Locate the cell with the specified text and output its [X, Y] center coordinate. 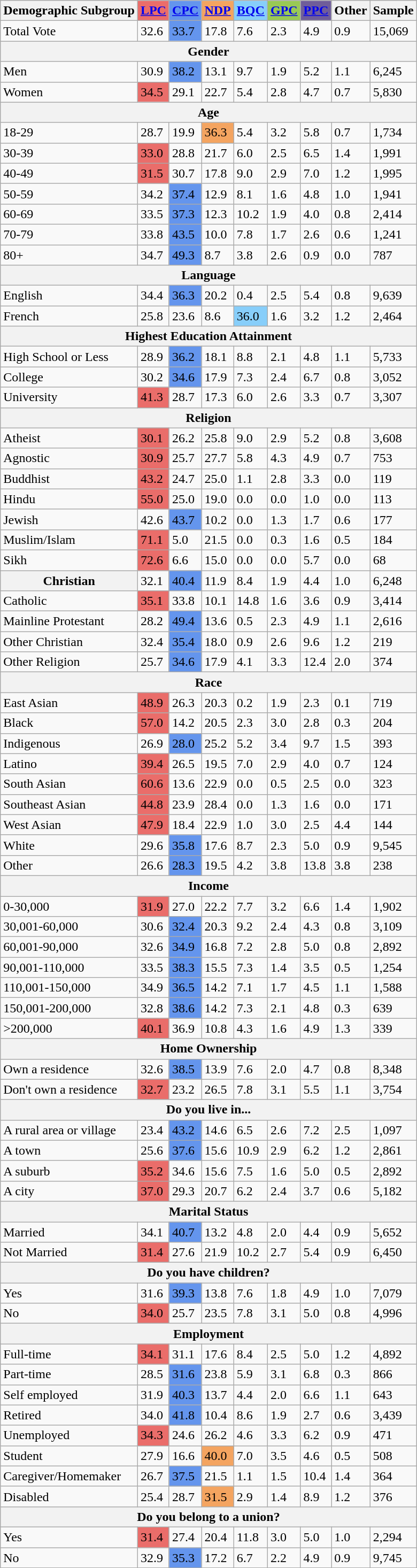
3,052 [393, 377]
7.7 [250, 906]
36.9 [185, 1028]
1,588 [393, 988]
33.7 [185, 31]
35.1 [153, 601]
11.9 [218, 580]
787 [393, 255]
6,245 [393, 72]
23.5 [218, 1313]
5.9 [250, 1374]
171 [393, 804]
5,182 [393, 1191]
30,001-60,000 [69, 927]
2,861 [393, 1150]
3,439 [393, 1415]
Black [69, 723]
24.6 [185, 1435]
3,109 [393, 927]
3.4 [284, 743]
17.2 [218, 1558]
Jewish [69, 519]
21.9 [218, 1252]
Gender [208, 51]
44.8 [153, 804]
Student [69, 1456]
Buddhist [69, 479]
40.4 [185, 580]
0-30,000 [69, 906]
110,001-150,000 [69, 988]
Full-time [69, 1354]
55.0 [153, 499]
21.7 [218, 153]
Age [208, 112]
Retired [69, 1415]
Do you live in... [208, 1110]
13.2 [218, 1232]
28.5 [153, 1374]
3.6 [316, 601]
24.7 [185, 479]
1,991 [393, 153]
32.9 [153, 1558]
Sample [393, 11]
0.1 [351, 703]
A city [69, 1191]
40.3 [185, 1395]
35.3 [185, 1558]
29.6 [153, 845]
364 [393, 1476]
60,001-90,000 [69, 947]
339 [393, 1028]
4.2 [250, 865]
177 [393, 519]
9,745 [393, 1558]
43.7 [185, 519]
30.1 [153, 438]
5,830 [393, 92]
27.0 [185, 906]
4,892 [393, 1354]
>200,000 [69, 1028]
124 [393, 764]
GPC [284, 11]
11.8 [250, 1537]
Not Married [69, 1252]
16.8 [218, 947]
3,754 [393, 1089]
119 [393, 479]
23.2 [185, 1089]
23.9 [185, 804]
Other Religion [69, 662]
22.2 [218, 906]
Total Vote [69, 31]
17.3 [218, 397]
72.6 [153, 560]
Unemployed [69, 1435]
Caregiver/Homemaker [69, 1476]
Agnostic [69, 458]
34.7 [153, 255]
Latino [69, 764]
27.7 [218, 458]
71.1 [153, 540]
8.1 [250, 194]
Marital Status [208, 1211]
East Asian [69, 703]
9,639 [393, 296]
753 [393, 458]
5,652 [393, 1232]
60-69 [69, 214]
39.3 [185, 1293]
204 [393, 723]
33.0 [153, 153]
Muslim/Islam [69, 540]
18.4 [185, 825]
Part-time [69, 1374]
42.6 [153, 519]
20.2 [218, 296]
Highest Education Attainment [208, 336]
32.7 [153, 1089]
37.3 [185, 214]
3.7 [316, 1191]
10.1 [218, 601]
40.7 [185, 1232]
12.4 [316, 662]
68 [393, 560]
23.4 [153, 1130]
7,079 [393, 1293]
35.8 [185, 845]
9.6 [316, 642]
Do you have children? [208, 1273]
28.3 [185, 865]
1,941 [393, 194]
14.8 [250, 601]
90,001-110,000 [69, 967]
2,294 [393, 1537]
31.1 [185, 1354]
10.9 [250, 1150]
25.6 [153, 1150]
238 [393, 865]
10.8 [218, 1028]
6,248 [393, 580]
University [69, 397]
Mainline Protestant [69, 621]
A town [69, 1150]
643 [393, 1395]
Women [69, 92]
12.9 [218, 194]
CPC [185, 11]
25.2 [218, 743]
Don't own a residence [69, 1089]
Indigenous [69, 743]
NDP [218, 11]
639 [393, 1008]
43.5 [185, 234]
Religion [208, 418]
LPC [153, 11]
14.6 [218, 1130]
4.5 [316, 988]
22.7 [218, 92]
376 [393, 1496]
37.0 [153, 1191]
47.9 [153, 825]
1,254 [393, 967]
28.0 [185, 743]
4,996 [393, 1313]
34.4 [153, 296]
6,450 [393, 1252]
13.9 [218, 1069]
70-79 [69, 234]
Christian [69, 580]
Men [69, 72]
719 [393, 703]
30.2 [153, 377]
19.9 [185, 133]
White [69, 845]
A rural area or village [69, 1130]
144 [393, 825]
5.7 [316, 560]
57.0 [153, 723]
10.0 [218, 234]
2,464 [393, 316]
15.5 [218, 967]
34.3 [153, 1435]
38.2 [185, 72]
6.8 [316, 1374]
39.4 [153, 764]
26.3 [185, 703]
36.2 [185, 357]
150,001-200,000 [69, 1008]
Own a residence [69, 1069]
18.0 [218, 642]
Sikh [69, 560]
29.3 [185, 1191]
South Asian [69, 784]
Employment [208, 1334]
27.4 [185, 1537]
13.1 [218, 72]
28.2 [153, 621]
2.2 [284, 1558]
Language [208, 275]
23.6 [185, 316]
27.9 [153, 1456]
5.5 [316, 1089]
20.4 [218, 1537]
18-29 [69, 133]
4.1 [250, 662]
8.9 [316, 1496]
1,902 [393, 906]
9.2 [250, 927]
41.3 [153, 397]
219 [393, 642]
49.4 [185, 621]
471 [393, 1435]
34.5 [153, 92]
36.5 [185, 988]
Home Ownership [208, 1049]
0.2 [250, 703]
A suburb [69, 1171]
1,097 [393, 1130]
1,241 [393, 234]
37.5 [185, 1476]
15,069 [393, 31]
Atheist [69, 438]
32.8 [153, 1008]
40-49 [69, 173]
College [69, 377]
Income [208, 886]
23.8 [218, 1374]
49.3 [185, 255]
3,307 [393, 397]
80+ [69, 255]
3,608 [393, 438]
7.5 [250, 1171]
West Asian [69, 825]
32.1 [153, 580]
37.6 [185, 1150]
37.4 [185, 194]
18.1 [218, 357]
Do you belong to a union? [208, 1517]
38.5 [185, 1069]
20.5 [218, 723]
50-59 [69, 194]
12.3 [218, 214]
13.7 [218, 1395]
2,414 [393, 214]
Married [69, 1232]
113 [393, 499]
28.8 [185, 153]
2,616 [393, 621]
Demographic Subgroup [69, 11]
40.1 [153, 1028]
3,414 [393, 601]
7.1 [250, 988]
30-39 [69, 153]
26.7 [153, 1476]
28.4 [218, 804]
26.9 [153, 743]
0.4 [250, 296]
15.0 [218, 560]
30.6 [153, 927]
35.2 [153, 1171]
19.0 [218, 499]
16.6 [185, 1456]
Self employed [69, 1395]
25.4 [153, 1496]
Catholic [69, 601]
374 [393, 662]
Hindu [69, 499]
Disabled [69, 1496]
26.6 [153, 865]
35.4 [185, 642]
323 [393, 784]
Southeast Asian [69, 804]
French [69, 316]
393 [393, 743]
1.8 [284, 1293]
8,348 [393, 1069]
1,734 [393, 133]
48.9 [153, 703]
9,545 [393, 845]
High School or Less [69, 357]
English [69, 296]
29.1 [185, 92]
5,733 [393, 357]
38.6 [185, 1008]
866 [393, 1374]
Other Christian [69, 642]
36.0 [250, 316]
PPC [316, 11]
20.7 [218, 1191]
34.2 [153, 194]
60.6 [153, 784]
38.3 [185, 967]
1,995 [393, 173]
27.6 [185, 1252]
30.7 [185, 173]
8.8 [250, 357]
BQC [250, 11]
Race [208, 682]
28.9 [153, 357]
508 [393, 1456]
41.8 [185, 1415]
184 [393, 540]
40.0 [218, 1456]
